Detect which cell encompasses the target text, then output its (x, y) center coordinate. 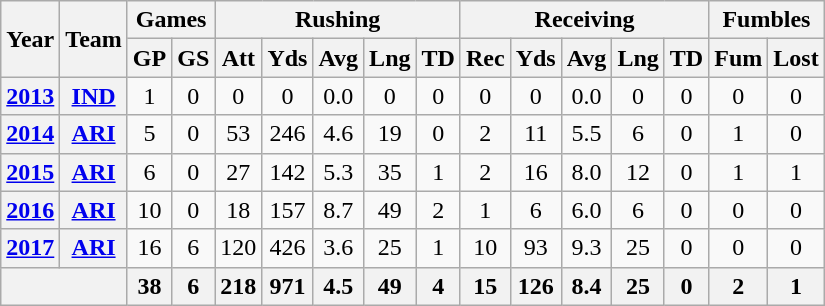
93 (536, 248)
6.0 (586, 210)
246 (288, 134)
2017 (30, 248)
53 (238, 134)
426 (288, 248)
35 (390, 172)
Year (30, 39)
GP (149, 58)
4.6 (338, 134)
4 (438, 286)
5.5 (586, 134)
157 (288, 210)
Team (94, 39)
2015 (30, 172)
218 (238, 286)
Lost (796, 58)
11 (536, 134)
19 (390, 134)
2013 (30, 96)
GS (194, 58)
12 (638, 172)
4.5 (338, 286)
8.4 (586, 286)
126 (536, 286)
Games (170, 20)
38 (149, 286)
Att (238, 58)
5.3 (338, 172)
Fum (738, 58)
9.3 (586, 248)
27 (238, 172)
2016 (30, 210)
2014 (30, 134)
8.0 (586, 172)
971 (288, 286)
15 (485, 286)
Fumbles (766, 20)
18 (238, 210)
142 (288, 172)
IND (94, 96)
Rec (485, 58)
Receiving (584, 20)
3.6 (338, 248)
8.7 (338, 210)
Rushing (338, 20)
120 (238, 248)
5 (149, 134)
